Locate the cell with the specified text and output its (X, Y) center coordinate. 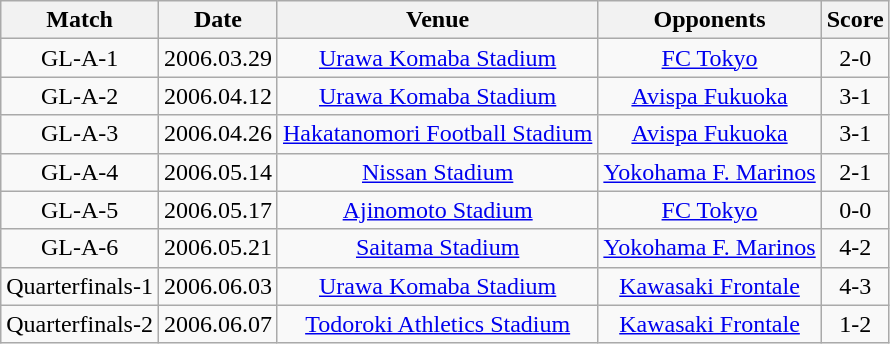
Nissan Stadium (437, 172)
2006.05.14 (218, 172)
Quarterfinals-1 (80, 286)
GL-A-2 (80, 96)
Opponents (710, 20)
GL-A-4 (80, 172)
Venue (437, 20)
GL-A-5 (80, 210)
4-2 (855, 248)
Match (80, 20)
4-3 (855, 286)
2006.05.21 (218, 248)
0-0 (855, 210)
Saitama Stadium (437, 248)
2-1 (855, 172)
2006.04.12 (218, 96)
2006.06.07 (218, 324)
2006.05.17 (218, 210)
Ajinomoto Stadium (437, 210)
GL-A-1 (80, 58)
2-0 (855, 58)
1-2 (855, 324)
Quarterfinals-2 (80, 324)
Score (855, 20)
GL-A-3 (80, 134)
2006.03.29 (218, 58)
GL-A-6 (80, 248)
Hakatanomori Football Stadium (437, 134)
Todoroki Athletics Stadium (437, 324)
2006.04.26 (218, 134)
Date (218, 20)
2006.06.03 (218, 286)
